Detect which cell encompasses the target text, then output its (x, y) center coordinate. 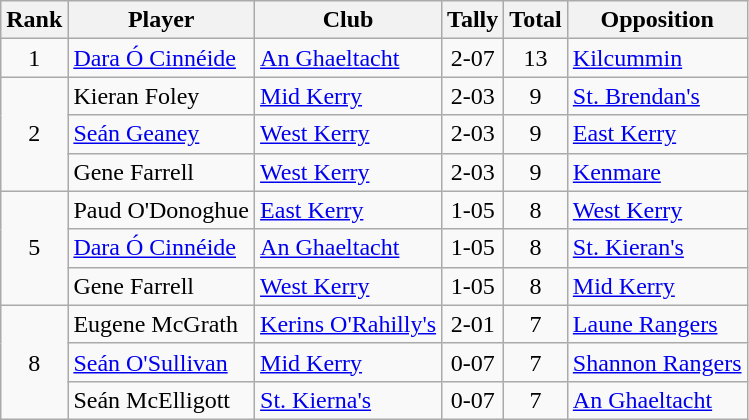
Kenmare (657, 172)
2-01 (473, 324)
13 (536, 58)
Paud O'Donoghue (162, 210)
1 (34, 58)
Seán O'Sullivan (162, 362)
St. Kieran's (657, 248)
Rank (34, 20)
Kieran Foley (162, 96)
Opposition (657, 20)
Shannon Rangers (657, 362)
Kilcummin (657, 58)
Total (536, 20)
5 (34, 248)
Tally (473, 20)
Player (162, 20)
St. Brendan's (657, 96)
Seán McElligott (162, 400)
Laune Rangers (657, 324)
2 (34, 134)
Eugene McGrath (162, 324)
Kerins O'Rahilly's (348, 324)
St. Kierna's (348, 400)
2-07 (473, 58)
Club (348, 20)
Seán Geaney (162, 134)
